Capture the cell that displays the provided text and extract its [x, y] central coordinate. 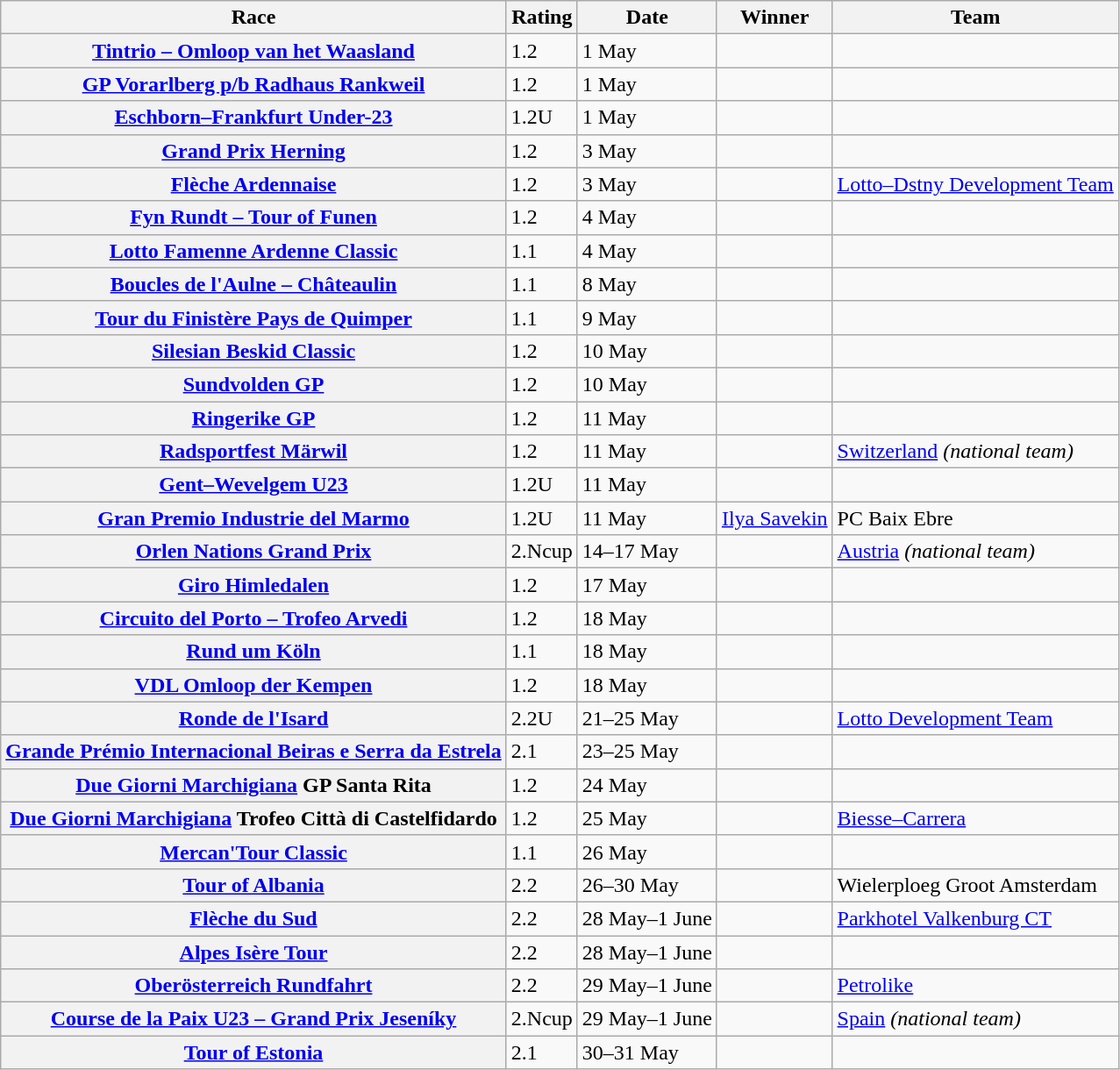
Gran Premio Industrie del Marmo [254, 518]
24 May [647, 785]
Fyn Rundt – Tour of Funen [254, 218]
Race [254, 18]
Team [975, 18]
Boucles de l'Aulne – Châteaulin [254, 284]
9 May [647, 317]
Lotto Famenne Ardenne Classic [254, 251]
Tour of Albania [254, 885]
Flèche Ardennaise [254, 184]
8 May [647, 284]
Biesse–Carrera [975, 818]
Grande Prémio Internacional Beiras e Serra da Estrela [254, 752]
Tour du Finistère Pays de Quimper [254, 317]
Grand Prix Herning [254, 151]
Rund um Köln [254, 652]
Orlen Nations Grand Prix [254, 552]
Sundvolden GP [254, 384]
GP Vorarlberg p/b Radhaus Rankweil [254, 84]
VDL Omloop der Kempen [254, 685]
Ronde de l'Isard [254, 718]
Mercan'Tour Classic [254, 852]
Tintrio – Omloop van het Waasland [254, 51]
Petrolike [975, 986]
Eschborn–Frankfurt Under-23 [254, 118]
2.2U [542, 718]
Lotto–Dstny Development Team [975, 184]
Ringerike GP [254, 418]
Parkhotel Valkenburg CT [975, 918]
Winner [774, 18]
Giro Himledalen [254, 585]
Austria (national team) [975, 552]
30–31 May [647, 1052]
21–25 May [647, 718]
PC Baix Ebre [975, 518]
Wielerploeg Groot Amsterdam [975, 885]
Rating [542, 18]
Alpes Isère Tour [254, 952]
17 May [647, 585]
Due Giorni Marchigiana Trofeo Città di Castelfidardo [254, 818]
Gent–Wevelgem U23 [254, 485]
Oberösterreich Rundfahrt [254, 986]
Ilya Savekin [774, 518]
26–30 May [647, 885]
Circuito del Porto – Trofeo Arvedi [254, 618]
Course de la Paix U23 – Grand Prix Jeseníky [254, 1019]
Tour of Estonia [254, 1052]
Silesian Beskid Classic [254, 351]
25 May [647, 818]
Due Giorni Marchigiana GP Santa Rita [254, 785]
14–17 May [647, 552]
23–25 May [647, 752]
26 May [647, 852]
Switzerland (national team) [975, 452]
Spain (national team) [975, 1019]
Flèche du Sud [254, 918]
Date [647, 18]
Radsportfest Märwil [254, 452]
Lotto Development Team [975, 718]
